For the text-containing cell, return its midpoint in (x, y) coordinate format. 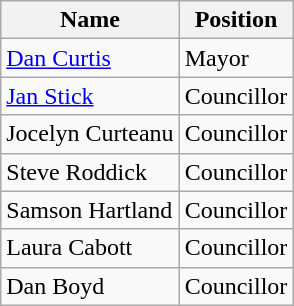
Dan Curtis (90, 58)
Samson Hartland (90, 210)
Laura Cabott (90, 248)
Jan Stick (90, 96)
Name (90, 20)
Position (236, 20)
Steve Roddick (90, 172)
Dan Boyd (90, 286)
Jocelyn Curteanu (90, 134)
Mayor (236, 58)
